For the text-containing cell, return its midpoint in [X, Y] coordinate format. 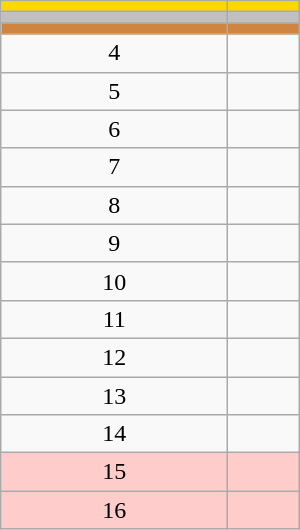
6 [114, 129]
13 [114, 395]
9 [114, 243]
4 [114, 53]
12 [114, 357]
11 [114, 319]
5 [114, 91]
7 [114, 167]
16 [114, 510]
14 [114, 434]
15 [114, 472]
8 [114, 205]
10 [114, 281]
